Determine the (X, Y) coordinate at the center of the cell enclosing the given text.  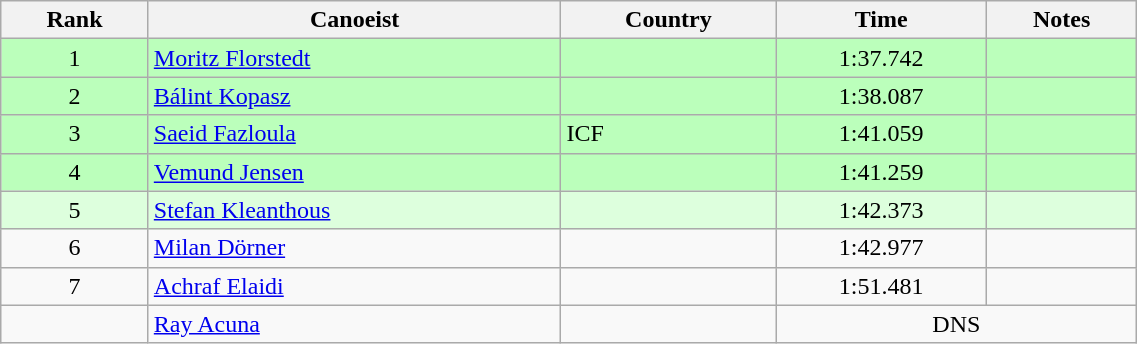
1:37.742 (882, 58)
1:42.977 (882, 248)
3 (75, 134)
Moritz Florstedt (354, 58)
Rank (75, 20)
Stefan Kleanthous (354, 210)
2 (75, 96)
6 (75, 248)
Ray Acuna (354, 324)
7 (75, 286)
Saeid Fazloula (354, 134)
1:51.481 (882, 286)
Vemund Jensen (354, 172)
1:41.059 (882, 134)
Achraf Elaidi (354, 286)
4 (75, 172)
Milan Dörner (354, 248)
Time (882, 20)
Notes (1061, 20)
Canoeist (354, 20)
DNS (956, 324)
5 (75, 210)
Country (668, 20)
ICF (668, 134)
1:42.373 (882, 210)
1:38.087 (882, 96)
1 (75, 58)
Bálint Kopasz (354, 96)
1:41.259 (882, 172)
